From the cell containing the given text, extract its center point as (x, y) coordinate. 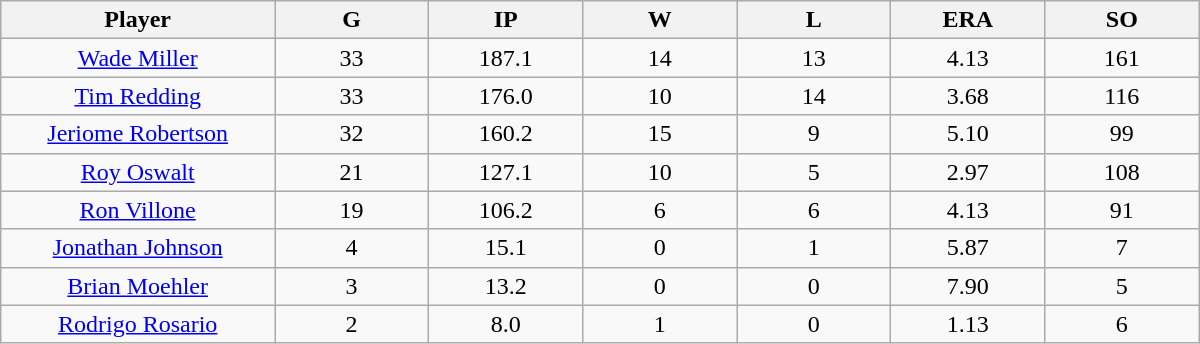
Ron Villone (138, 210)
5.10 (968, 134)
Brian Moehler (138, 286)
Jeriome Robertson (138, 134)
Wade Miller (138, 58)
1.13 (968, 324)
4 (352, 248)
IP (506, 20)
3.68 (968, 96)
99 (1122, 134)
2.97 (968, 172)
3 (352, 286)
127.1 (506, 172)
161 (1122, 58)
21 (352, 172)
116 (1122, 96)
Player (138, 20)
13 (814, 58)
7.90 (968, 286)
106.2 (506, 210)
8.0 (506, 324)
W (660, 20)
G (352, 20)
15.1 (506, 248)
32 (352, 134)
2 (352, 324)
9 (814, 134)
187.1 (506, 58)
Jonathan Johnson (138, 248)
7 (1122, 248)
19 (352, 210)
Tim Redding (138, 96)
108 (1122, 172)
13.2 (506, 286)
L (814, 20)
160.2 (506, 134)
ERA (968, 20)
176.0 (506, 96)
Rodrigo Rosario (138, 324)
15 (660, 134)
91 (1122, 210)
5.87 (968, 248)
SO (1122, 20)
Roy Oswalt (138, 172)
